Scan for the cell matching the given text and deliver its (X, Y) coordinate at center. 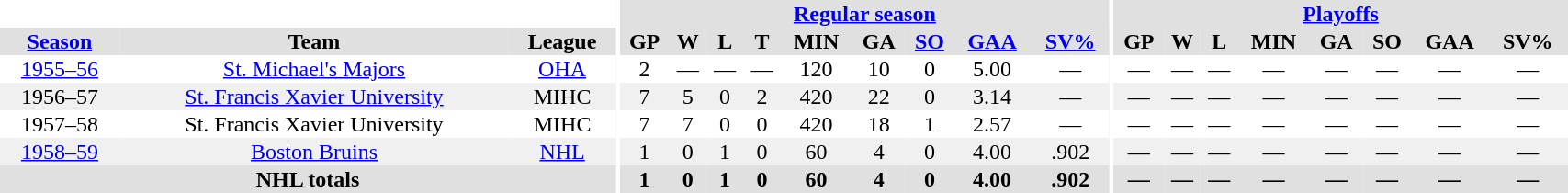
5 (688, 96)
1958–59 (60, 152)
Boston Bruins (314, 152)
18 (879, 124)
Team (314, 41)
OHA (562, 69)
NHL totals (308, 179)
1955–56 (60, 69)
2.57 (992, 124)
League (562, 41)
10 (879, 69)
Playoffs (1341, 14)
1956–57 (60, 96)
3.14 (992, 96)
22 (879, 96)
NHL (562, 152)
Regular season (864, 14)
Season (60, 41)
120 (817, 69)
5.00 (992, 69)
T (761, 41)
St. Michael's Majors (314, 69)
1957–58 (60, 124)
